Return (x, y) of the center of cell containing provided text 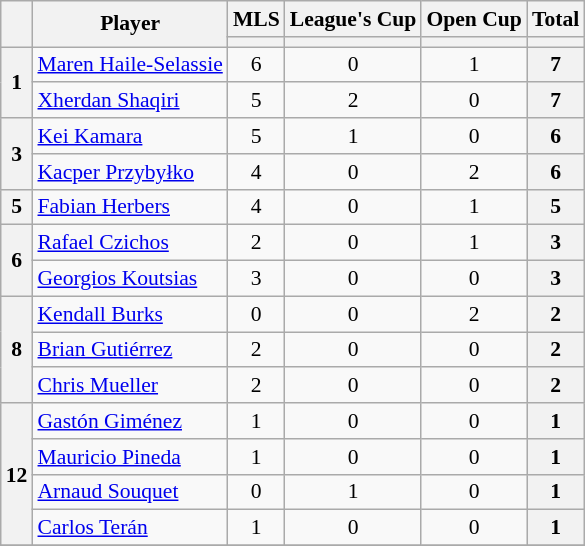
Gastón Giménez (130, 421)
Player (130, 24)
Brian Gutiérrez (130, 350)
12 (17, 474)
8 (17, 350)
Carlos Terán (130, 528)
Kendall Burks (130, 314)
Rafael Czichos (130, 243)
League's Cup (354, 19)
Total (556, 19)
Georgios Koutsias (130, 279)
Maren Haile-Selassie (130, 65)
Fabian Herbers (130, 207)
Arnaud Souquet (130, 492)
Xherdan Shaqiri (130, 101)
Mauricio Pineda (130, 457)
MLS (256, 19)
Kei Kamara (130, 136)
Open Cup (474, 19)
Chris Mueller (130, 386)
Kacper Przybyłko (130, 172)
